Pinpoint the cell where the given text exists, returning its [X, Y] midpoint coordinate. 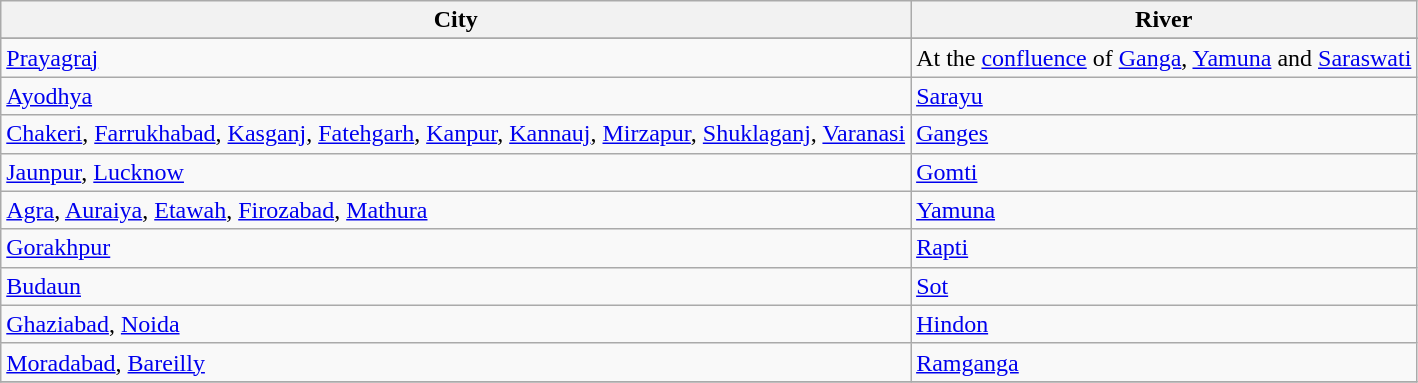
City [456, 20]
Chakeri, Farrukhabad, Kasganj, Fatehgarh, Kanpur, Kannauj, Mirzapur, Shuklaganj, Varanasi [456, 134]
Sot [1164, 286]
Hindon [1164, 324]
Moradabad, Bareilly [456, 362]
Prayagraj [456, 58]
Rapti [1164, 248]
Ramganga [1164, 362]
Sarayu [1164, 96]
River [1164, 20]
Jaunpur, Lucknow [456, 172]
Ayodhya [456, 96]
Budaun [456, 286]
Ganges [1164, 134]
At the confluence of Ganga, Yamuna and Saraswati [1164, 58]
Agra, Auraiya, Etawah, Firozabad, Mathura [456, 210]
Ghaziabad, Noida [456, 324]
Yamuna [1164, 210]
Gorakhpur [456, 248]
Gomti [1164, 172]
